Find where the given text appears and provide that cell's center as (X, Y) coordinate. 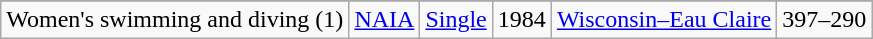
1984 (522, 20)
Women's swimming and diving (1) (175, 20)
NAIA (384, 20)
Single (456, 20)
Wisconsin–Eau Claire (664, 20)
397–290 (824, 20)
